Locate the cell with the specified text and output its [X, Y] center coordinate. 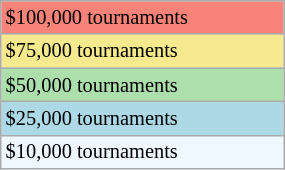
$25,000 tournaments [142, 118]
$10,000 tournaments [142, 152]
$75,000 tournaments [142, 51]
$100,000 tournaments [142, 17]
$50,000 tournaments [142, 85]
